Capture the cell that displays the provided text and extract its (x, y) central coordinate. 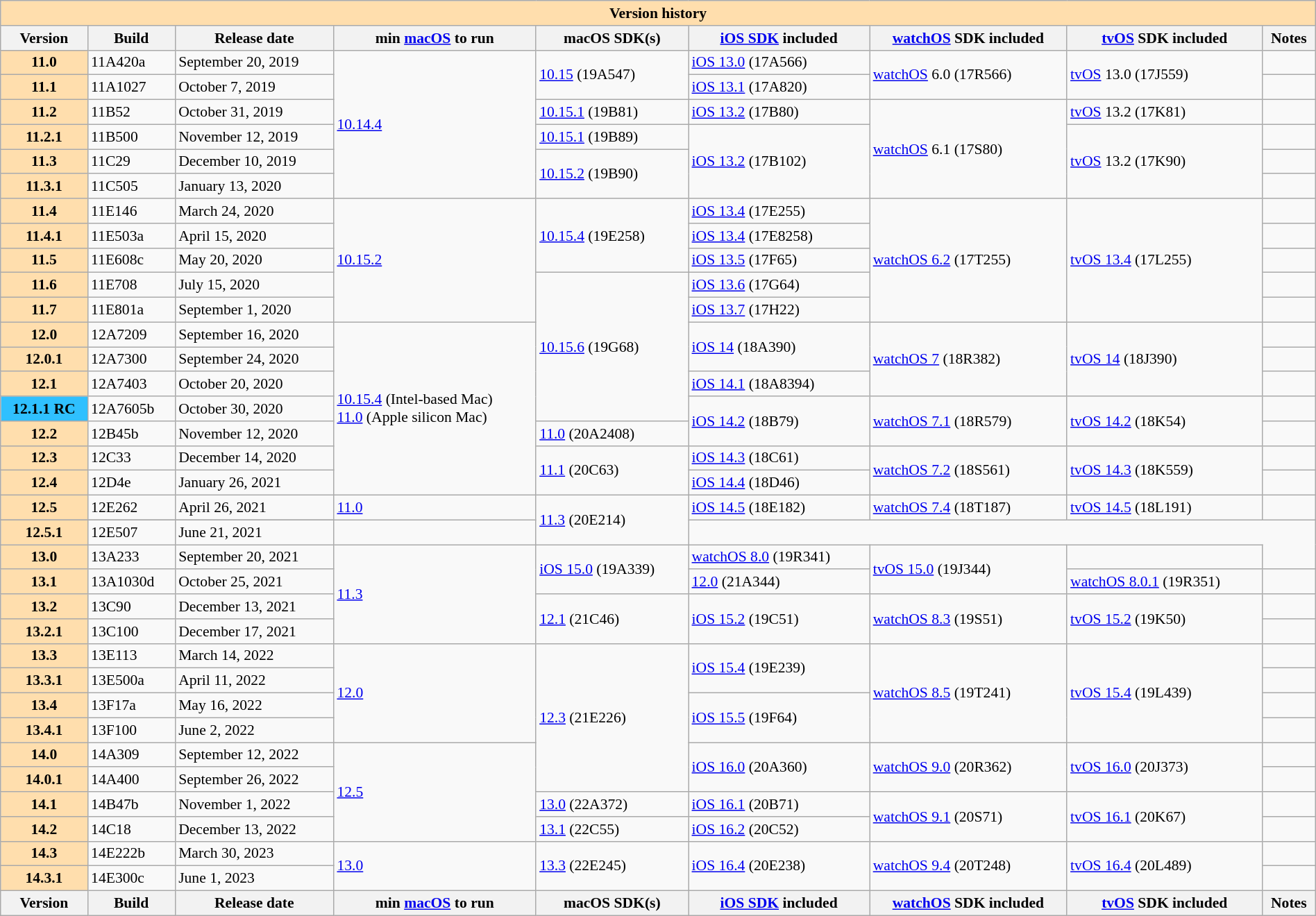
November 12, 2019 (254, 137)
watchOS 8.0 (19R341) (779, 557)
tvOS 16.0 (20J373) (1165, 767)
14.3 (44, 854)
watchOS 8.0.1 (19R351) (1165, 582)
11C29 (131, 162)
12.0 (21A344) (779, 582)
11.2 (44, 112)
13E113 (131, 656)
13.3 (44, 656)
11.1 (44, 87)
June 2, 2022 (254, 730)
iOS 14.1 (18A8394) (779, 384)
tvOS 13.2 (17K81) (1165, 112)
iOS 15.2 (19C51) (779, 619)
June 1, 2023 (254, 879)
13.4.1 (44, 730)
tvOS 13.0 (17J559) (1165, 75)
tvOS 15.4 (19L439) (1165, 693)
iOS 14.4 (18D46) (779, 483)
10.15.4 (Intel-based Mac)11.0 (Apple silicon Mac) (435, 408)
iOS 15.5 (19F64) (779, 718)
tvOS 16.4 (20L489) (1165, 866)
iOS 16.4 (20E238) (779, 866)
11E801a (131, 310)
12.2 (44, 434)
11.1 (20C63) (612, 470)
September 20, 2021 (254, 557)
watchOS 6.1 (17S80) (968, 149)
13F100 (131, 730)
December 17, 2021 (254, 631)
13A1030d (131, 582)
iOS 13.0 (17A566) (779, 62)
12A7403 (131, 384)
13A233 (131, 557)
September 1, 2020 (254, 310)
iOS 14.5 (18E182) (779, 508)
tvOS 15.2 (19K50) (1165, 619)
December 14, 2020 (254, 458)
iOS 13.2 (17B80) (779, 112)
12A7605b (131, 409)
September 20, 2019 (254, 62)
11.5 (44, 260)
14A309 (131, 755)
11E146 (131, 211)
12.1 (21C46) (612, 619)
10.15.1 (19B81) (612, 112)
November 1, 2022 (254, 804)
watchOS 7 (18R382) (968, 359)
iOS 16.2 (20C52) (779, 829)
14.2 (44, 829)
10.15.2 (435, 260)
13.0 (22A372) (612, 804)
June 21, 2021 (254, 532)
12.3 (21E226) (612, 718)
watchOS 7.4 (18T187) (968, 508)
12.4 (44, 483)
tvOS 16.1 (20K67) (1165, 816)
13E500a (131, 681)
12.3 (44, 458)
14.0 (44, 755)
watchOS 6.2 (17T255) (968, 260)
12D4e (131, 483)
14E300c (131, 879)
13C90 (131, 607)
14.1 (44, 804)
September 16, 2020 (254, 334)
December 13, 2021 (254, 607)
October 7, 2019 (254, 87)
14.3.1 (44, 879)
iOS 16.0 (20A360) (779, 767)
11B500 (131, 137)
April 15, 2020 (254, 236)
Version history (658, 13)
watchOS 9.0 (20R362) (968, 767)
14E222b (131, 854)
watchOS 8.5 (19T241) (968, 693)
September 26, 2022 (254, 780)
13.3.1 (44, 681)
11A1027 (131, 87)
10.15.1 (19B89) (612, 137)
iOS 15.0 (19A339) (612, 569)
May 16, 2022 (254, 706)
13.3 (22E245) (612, 866)
March 14, 2022 (254, 656)
October 30, 2020 (254, 409)
13.4 (44, 706)
13F17a (131, 706)
watchOS 7.2 (18S561) (968, 470)
11.0 (20A2408) (612, 434)
April 11, 2022 (254, 681)
10.14.4 (435, 124)
10.15.6 (19G68) (612, 347)
tvOS 14.3 (18K559) (1165, 470)
October 20, 2020 (254, 384)
September 24, 2020 (254, 359)
iOS 15.4 (19E239) (779, 668)
10.15.2 (19B90) (612, 173)
iOS 16.1 (20B71) (779, 804)
September 12, 2022 (254, 755)
iOS 13.5 (17F65) (779, 260)
11.2.1 (44, 137)
May 20, 2020 (254, 260)
13.2.1 (44, 631)
13.1 (44, 582)
11.7 (44, 310)
iOS 14.2 (18B79) (779, 421)
14C18 (131, 829)
11.4 (44, 211)
12.1.1 RC (44, 409)
10.15.4 (19E258) (612, 236)
October 31, 2019 (254, 112)
12A7209 (131, 334)
watchOS 6.0 (17R566) (968, 75)
January 26, 2021 (254, 483)
12B45b (131, 434)
tvOS 14.5 (18L191) (1165, 508)
13.1 (22C55) (612, 829)
iOS 13.6 (17G64) (779, 285)
April 26, 2021 (254, 508)
14A400 (131, 780)
12A7300 (131, 359)
January 13, 2020 (254, 187)
14.0.1 (44, 780)
March 30, 2023 (254, 854)
11.3 (20E214) (612, 520)
watchOS 7.1 (18R579) (968, 421)
iOS 13.2 (17B102) (779, 161)
iOS 14.3 (18C61) (779, 458)
tvOS 13.4 (17L255) (1165, 260)
October 25, 2021 (254, 582)
tvOS 15.0 (19J344) (968, 569)
iOS 14 (18A390) (779, 347)
11E503a (131, 236)
12C33 (131, 458)
11C505 (131, 187)
12.0.1 (44, 359)
iOS 13.7 (17H22) (779, 310)
11.6 (44, 285)
July 15, 2020 (254, 285)
11E608c (131, 260)
14B47b (131, 804)
tvOS 13.2 (17K90) (1165, 161)
tvOS 14.2 (18K54) (1165, 421)
13C100 (131, 631)
watchOS 9.4 (20T248) (968, 866)
December 10, 2019 (254, 162)
tvOS 14 (18J390) (1165, 359)
December 13, 2022 (254, 829)
13.2 (44, 607)
November 12, 2020 (254, 434)
watchOS 9.1 (20S71) (968, 816)
March 24, 2020 (254, 211)
11B52 (131, 112)
10.15 (19A547) (612, 75)
11.4.1 (44, 236)
11A420a (131, 62)
iOS 13.4 (17E255) (779, 211)
12E262 (131, 508)
11.3.1 (44, 187)
12E507 (131, 532)
iOS 13.4 (17E8258) (779, 236)
12.5.1 (44, 532)
iOS 13.1 (17A820) (779, 87)
watchOS 8.3 (19S51) (968, 619)
12.1 (44, 384)
11E708 (131, 285)
